For the text-containing cell, return its midpoint in [x, y] coordinate format. 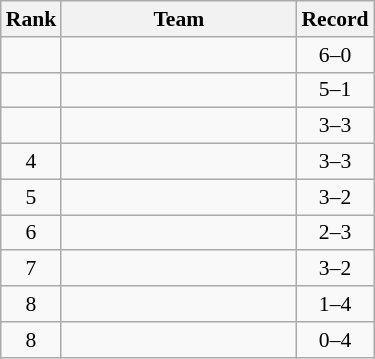
5–1 [334, 90]
Rank [32, 19]
0–4 [334, 340]
4 [32, 162]
6–0 [334, 55]
7 [32, 269]
5 [32, 197]
1–4 [334, 304]
Record [334, 19]
2–3 [334, 233]
6 [32, 233]
Team [178, 19]
